Detect which cell encompasses the target text, then output its (x, y) center coordinate. 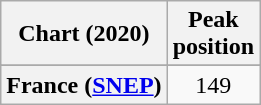
Chart (2020) (84, 34)
Peakposition (213, 34)
149 (213, 85)
France (SNEP) (84, 85)
